Capture the cell that displays the provided text and extract its [X, Y] central coordinate. 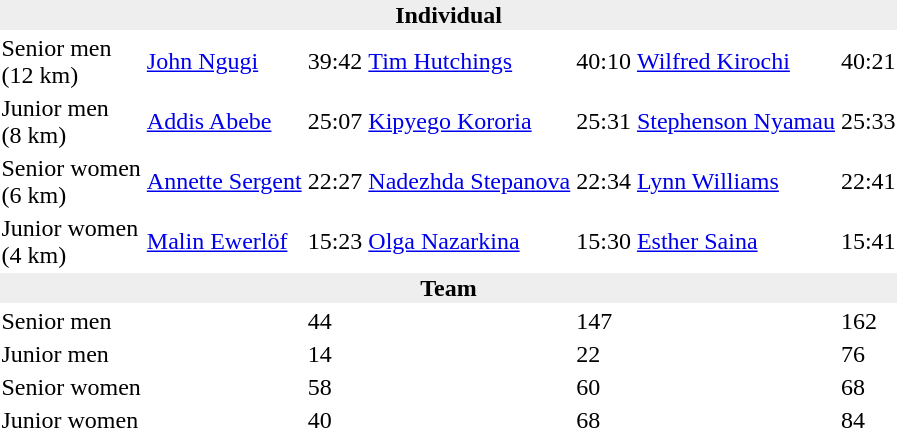
Wilfred Kirochi [736, 62]
22:34 [604, 182]
15:23 [335, 242]
76 [868, 354]
Junior men [71, 354]
Senior women [71, 387]
Lynn Williams [736, 182]
Tim Hutchings [470, 62]
Junior women(4 km) [71, 242]
44 [335, 321]
Team [448, 288]
162 [868, 321]
25:33 [868, 122]
Olga Nazarkina [470, 242]
Senior women(6 km) [71, 182]
Senior men [71, 321]
John Ngugi [224, 62]
Senior men(12 km) [71, 62]
22:27 [335, 182]
68 [868, 387]
Kipyego Kororia [470, 122]
39:42 [335, 62]
40:10 [604, 62]
147 [604, 321]
Stephenson Nyamau [736, 122]
Individual [448, 15]
40:21 [868, 62]
Malin Ewerlöf [224, 242]
22 [604, 354]
25:07 [335, 122]
Esther Saina [736, 242]
22:41 [868, 182]
Annette Sergent [224, 182]
Nadezhda Stepanova [470, 182]
Addis Abebe [224, 122]
15:30 [604, 242]
58 [335, 387]
14 [335, 354]
15:41 [868, 242]
60 [604, 387]
Junior men(8 km) [71, 122]
25:31 [604, 122]
